Locate the cell with the specified text and output its (x, y) center coordinate. 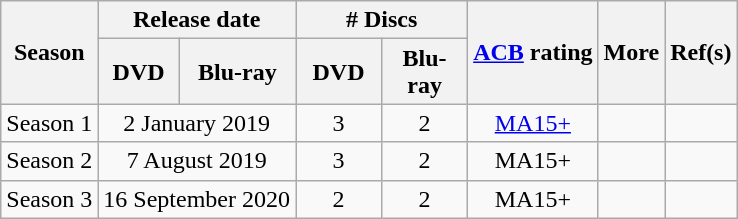
Season 2 (50, 161)
16 September 2020 (197, 199)
ACB rating (533, 52)
Ref(s) (701, 52)
7 August 2019 (197, 161)
Season (50, 52)
More (632, 52)
2 January 2019 (197, 123)
Release date (197, 20)
Season 3 (50, 199)
Season 1 (50, 123)
# Discs (382, 20)
